Return [x, y] of the center of cell containing provided text 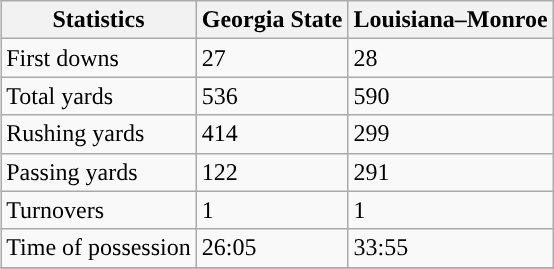
Louisiana–Monroe [450, 20]
Turnovers [99, 210]
291 [450, 172]
Georgia State [272, 20]
414 [272, 134]
122 [272, 172]
Total yards [99, 96]
33:55 [450, 248]
590 [450, 96]
299 [450, 134]
Time of possession [99, 248]
28 [450, 58]
Statistics [99, 20]
Passing yards [99, 172]
26:05 [272, 248]
First downs [99, 58]
27 [272, 58]
536 [272, 96]
Rushing yards [99, 134]
